Find where the given text appears and provide that cell's center as (X, Y) coordinate. 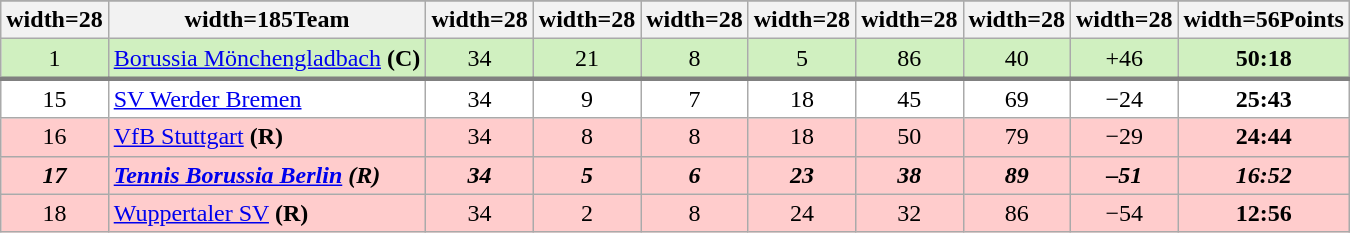
−54 (1124, 213)
SV Werder Bremen (267, 98)
6 (694, 175)
24:44 (1264, 137)
Wuppertaler SV (R) (267, 213)
−24 (1124, 98)
89 (1016, 175)
+46 (1124, 59)
VfB Stuttgart (R) (267, 137)
69 (1016, 98)
16:52 (1264, 175)
45 (910, 98)
40 (1016, 59)
21 (586, 59)
Tennis Borussia Berlin (R) (267, 175)
17 (54, 175)
50 (910, 137)
–51 (1124, 175)
12:56 (1264, 213)
16 (54, 137)
1 (54, 59)
width=185Team (267, 20)
width=56Points (1264, 20)
Borussia Mönchengladbach (C) (267, 59)
25:43 (1264, 98)
7 (694, 98)
2 (586, 213)
9 (586, 98)
50:18 (1264, 59)
15 (54, 98)
32 (910, 213)
−29 (1124, 137)
79 (1016, 137)
38 (910, 175)
23 (802, 175)
24 (802, 213)
